Return the [X, Y] coordinate for the center point of the cell that contains the specified text.  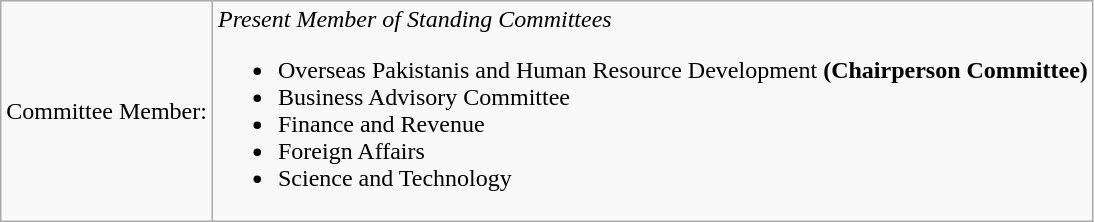
Committee Member: [107, 112]
